Return (x, y) of the center of cell containing provided text 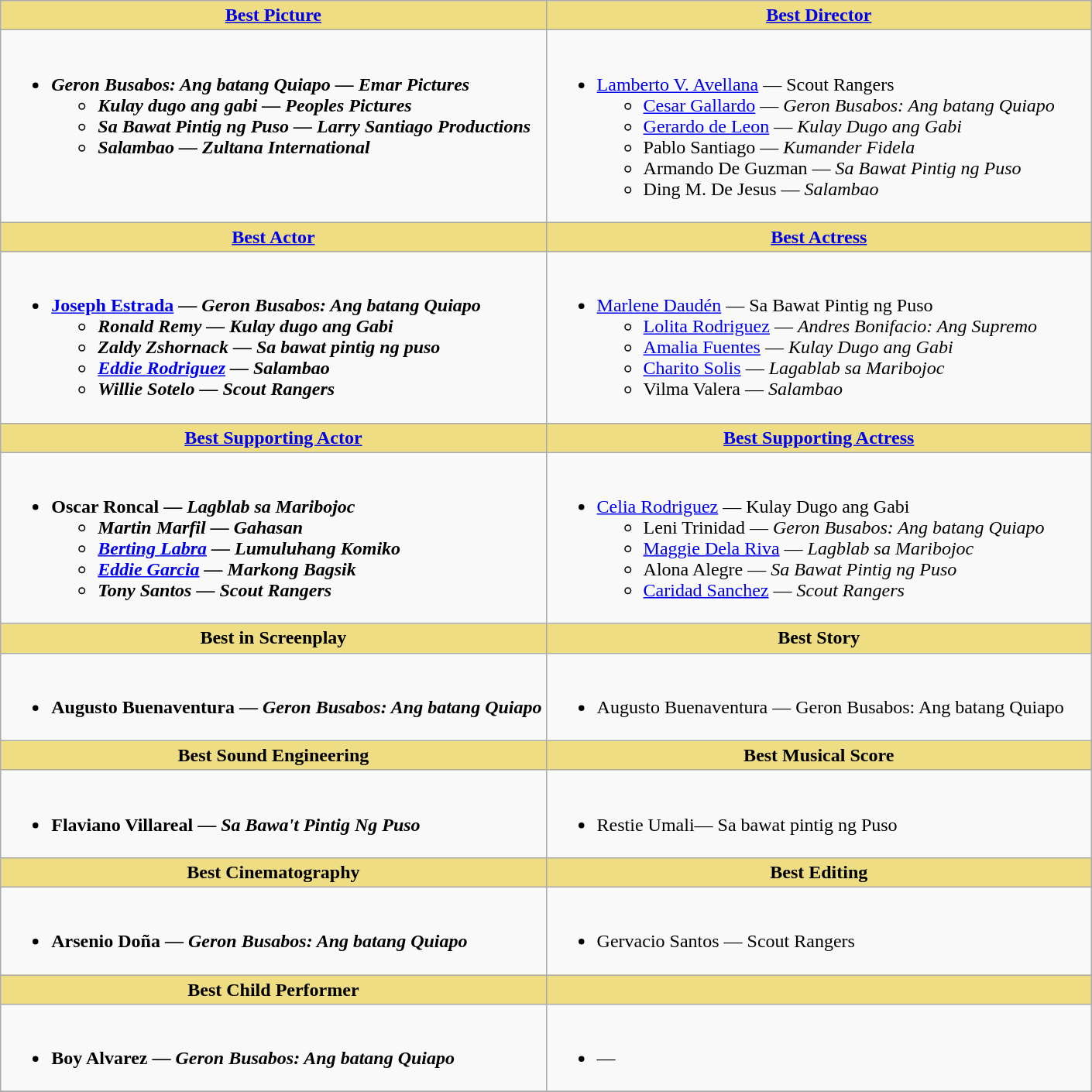
Best Musical Score (819, 755)
Best Cinematography (273, 872)
Best Child Performer (273, 989)
Arsenio Doña — Geron Busabos: Ang batang Quiapo (273, 931)
Boy Alvarez — Geron Busabos: Ang batang Quiapo (273, 1049)
Best Picture (273, 15)
Best Story (819, 638)
Best in Screenplay (273, 638)
Gervacio Santos — Scout Rangers (819, 931)
Best Editing (819, 872)
Oscar Roncal — Lagblab sa MaribojocMartin Marfil — GahasanBerting Labra — Lumuluhang KomikoEddie Garcia — Markong BagsikTony Santos — Scout Rangers (273, 537)
Best Supporting Actress (819, 438)
Flaviano Villareal — Sa Bawa't Pintig Ng Puso (273, 813)
Best Director (819, 15)
Best Actress (819, 237)
— (819, 1049)
Restie Umali— Sa bawat pintig ng Puso (819, 813)
Best Supporting Actor (273, 438)
Best Sound Engineering (273, 755)
Best Actor (273, 237)
